From the cell containing the given text, extract its center point as [X, Y] coordinate. 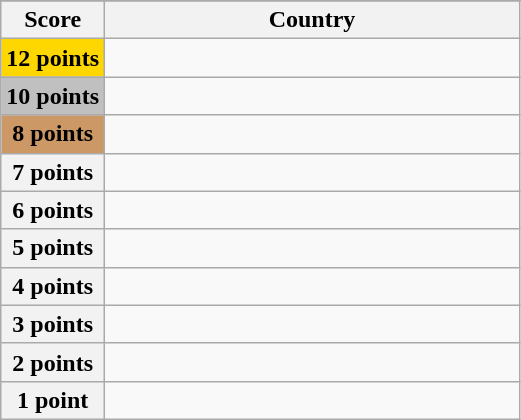
3 points [53, 324]
6 points [53, 210]
5 points [53, 248]
12 points [53, 58]
4 points [53, 286]
8 points [53, 134]
10 points [53, 96]
Score [53, 20]
2 points [53, 362]
1 point [53, 400]
Country [312, 20]
7 points [53, 172]
